For the text-containing cell, return its midpoint in [X, Y] coordinate format. 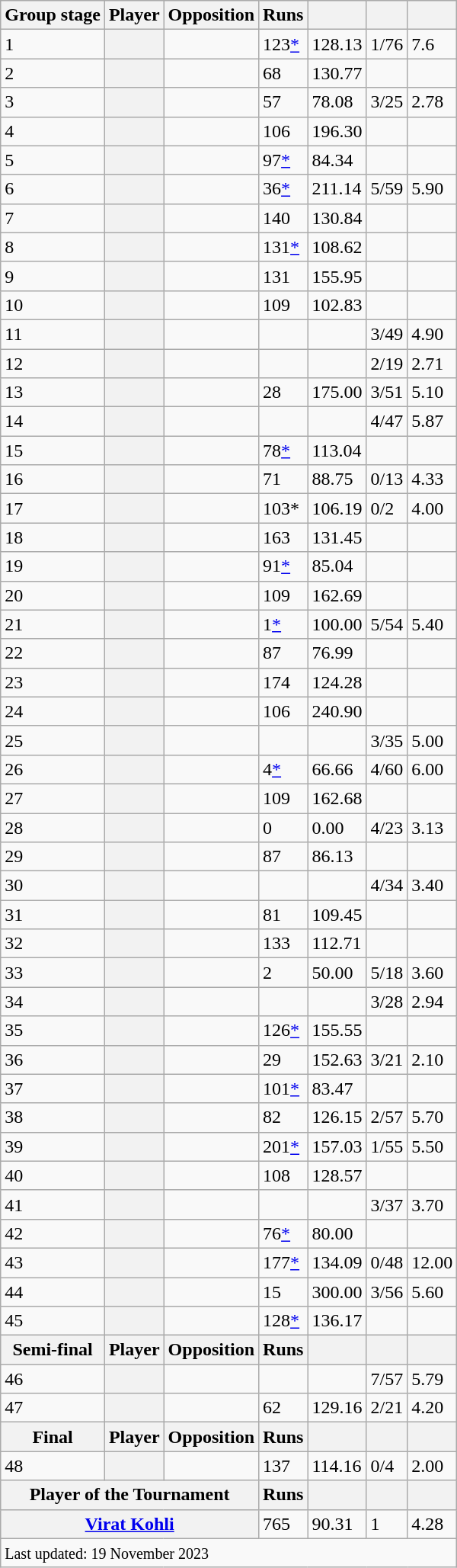
126.15 [337, 1117]
100.00 [337, 624]
2.71 [433, 364]
0/13 [387, 479]
84.34 [337, 160]
38 [53, 1117]
131* [283, 247]
5/18 [387, 973]
82 [283, 1117]
103* [283, 508]
4/23 [387, 827]
45 [53, 1321]
1/76 [387, 44]
108.62 [337, 247]
0/48 [387, 1262]
36* [283, 189]
16 [53, 479]
34 [53, 1002]
2/19 [387, 364]
Final [53, 1437]
91* [283, 566]
124.28 [337, 682]
4 [53, 131]
10 [53, 305]
3/21 [387, 1060]
20 [53, 595]
23 [53, 682]
108 [283, 1175]
765 [283, 1524]
136.17 [337, 1321]
3/25 [387, 102]
5 [53, 160]
44 [53, 1292]
48 [53, 1466]
2.10 [433, 1060]
21 [53, 624]
3/56 [387, 1292]
Group stage [53, 15]
130.84 [337, 218]
174 [283, 682]
83.47 [337, 1089]
42 [53, 1233]
24 [53, 711]
26 [53, 769]
39 [53, 1146]
137 [283, 1466]
18 [53, 537]
5.87 [433, 422]
12 [53, 364]
81 [283, 915]
128.57 [337, 1175]
3/28 [387, 1002]
112.71 [337, 944]
4* [283, 769]
4.20 [433, 1408]
Virat Kohli [129, 1524]
155.95 [337, 276]
0 [283, 827]
37 [53, 1089]
5/54 [387, 624]
78.08 [337, 102]
6 [53, 189]
36 [53, 1060]
0/2 [387, 508]
14 [53, 422]
17 [53, 508]
106.19 [337, 508]
130.77 [337, 73]
3.40 [433, 886]
47 [53, 1408]
43 [53, 1262]
113.04 [337, 451]
5.00 [433, 740]
163 [283, 537]
162.68 [337, 798]
211.14 [337, 189]
196.30 [337, 131]
41 [53, 1204]
5.60 [433, 1292]
22 [53, 653]
4/47 [387, 422]
5.90 [433, 189]
2/57 [387, 1117]
2.00 [433, 1466]
5.79 [433, 1379]
4/34 [387, 886]
5/59 [387, 189]
7.6 [433, 44]
25 [53, 740]
2.78 [433, 102]
175.00 [337, 393]
12.00 [433, 1262]
6.00 [433, 769]
157.03 [337, 1146]
97* [283, 160]
128* [283, 1321]
131.45 [337, 537]
133 [283, 944]
201* [283, 1146]
5.10 [433, 393]
101* [283, 1089]
102.83 [337, 305]
80.00 [337, 1233]
3 [53, 102]
50.00 [337, 973]
4/60 [387, 769]
19 [53, 566]
152.63 [337, 1060]
2.94 [433, 1002]
162.69 [337, 595]
3/37 [387, 1204]
0.00 [337, 827]
1* [283, 624]
35 [53, 1031]
32 [53, 944]
123* [283, 44]
86.13 [337, 857]
27 [53, 798]
3/35 [387, 740]
3/49 [387, 334]
140 [283, 218]
85.04 [337, 566]
109.45 [337, 915]
31 [53, 915]
8 [53, 247]
126* [283, 1031]
131 [283, 276]
4.28 [433, 1524]
5.50 [433, 1146]
57 [283, 102]
4.90 [433, 334]
46 [53, 1379]
9 [53, 276]
71 [283, 479]
11 [53, 334]
128.13 [337, 44]
33 [53, 973]
0/4 [387, 1466]
13 [53, 393]
Player of the Tournament [129, 1495]
Last updated: 19 November 2023 [228, 1553]
30 [53, 886]
7/57 [387, 1379]
68 [283, 73]
1/55 [387, 1146]
Semi-final [53, 1350]
3/51 [387, 393]
155.55 [337, 1031]
3.60 [433, 973]
300.00 [337, 1292]
90.31 [337, 1524]
76.99 [337, 653]
240.90 [337, 711]
129.16 [337, 1408]
2/21 [387, 1408]
4.33 [433, 479]
114.16 [337, 1466]
62 [283, 1408]
88.75 [337, 479]
134.09 [337, 1262]
40 [53, 1175]
78* [283, 451]
4.00 [433, 508]
3.70 [433, 1204]
76* [283, 1233]
3.13 [433, 827]
5.40 [433, 624]
66.66 [337, 769]
7 [53, 218]
5.70 [433, 1117]
177* [283, 1262]
